Search for the cell housing the specified text and yield its (x, y) center coordinate. 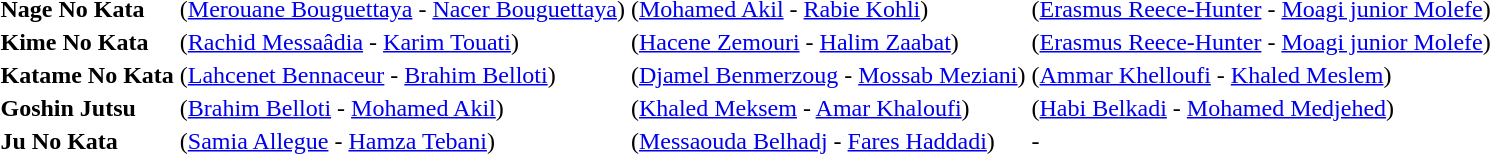
(Brahim Belloti - Mohamed Akil) (402, 108)
(Djamel Benmerzoug - Mossab Meziani) (828, 75)
(Rachid Messaâdia - Karim Touati) (402, 42)
(Lahcenet Bennaceur - Brahim Belloti) (402, 75)
(Khaled Meksem - Amar Khaloufi) (828, 108)
(Hacene Zemouri - Halim Zaabat) (828, 42)
